Find where the given text appears and provide that cell's center as (X, Y) coordinate. 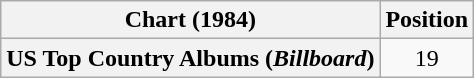
Position (427, 20)
Chart (1984) (190, 20)
US Top Country Albums (Billboard) (190, 58)
19 (427, 58)
